For the text-containing cell, return its midpoint in (X, Y) coordinate format. 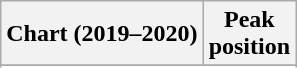
Peakposition (249, 34)
Chart (2019–2020) (102, 34)
